Capture the cell that displays the provided text and extract its (x, y) central coordinate. 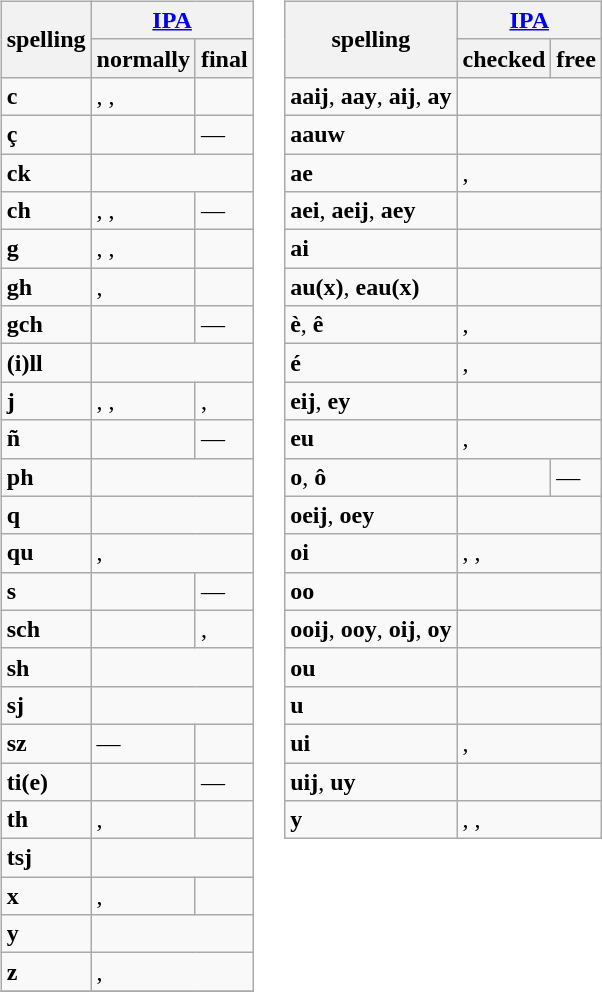
th (46, 820)
ui (371, 743)
c (46, 96)
aauw (371, 134)
sh (46, 667)
g (46, 249)
ai (371, 249)
(i)ll (46, 363)
checked (504, 58)
o, ô (371, 477)
ç (46, 134)
aaij, aay, aij, ay (371, 96)
gch (46, 325)
ooij, ooy, oij, oy (371, 629)
eij, ey (371, 401)
free (576, 58)
ae (371, 173)
normally (143, 58)
sch (46, 629)
sj (46, 705)
ck (46, 173)
s (46, 591)
uij, uy (371, 781)
u (371, 705)
oeij, oey (371, 515)
gh (46, 287)
ph (46, 477)
qu (46, 553)
oo (371, 591)
ch (46, 211)
q (46, 515)
z (46, 972)
ou (371, 667)
au(x), eau(x) (371, 287)
ti(e) (46, 781)
final (224, 58)
eu (371, 439)
tsj (46, 858)
j (46, 401)
é (371, 363)
oi (371, 553)
x (46, 896)
è, ê (371, 325)
aei, aeij, aey (371, 211)
ñ (46, 439)
sz (46, 743)
